Identify which cell holds the provided text, then report its [X, Y] central coordinate. 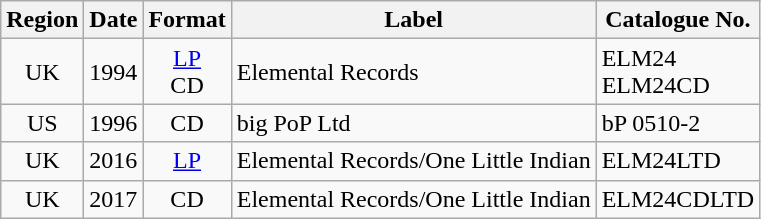
ELM24LTD [678, 161]
ELM24ELM24CD [678, 72]
big PoP Ltd [414, 123]
1996 [114, 123]
2017 [114, 199]
Region [42, 20]
ELM24CDLTD [678, 199]
LP [187, 161]
Format [187, 20]
US [42, 123]
Catalogue No. [678, 20]
1994 [114, 72]
Label [414, 20]
LPCD [187, 72]
bP 0510-2 [678, 123]
Elemental Records [414, 72]
2016 [114, 161]
Date [114, 20]
